Locate the cell with the specified text and output its [x, y] center coordinate. 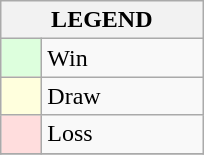
Draw [122, 96]
Loss [122, 134]
Win [122, 58]
LEGEND [102, 20]
